Scan for the cell matching the given text and deliver its (x, y) coordinate at center. 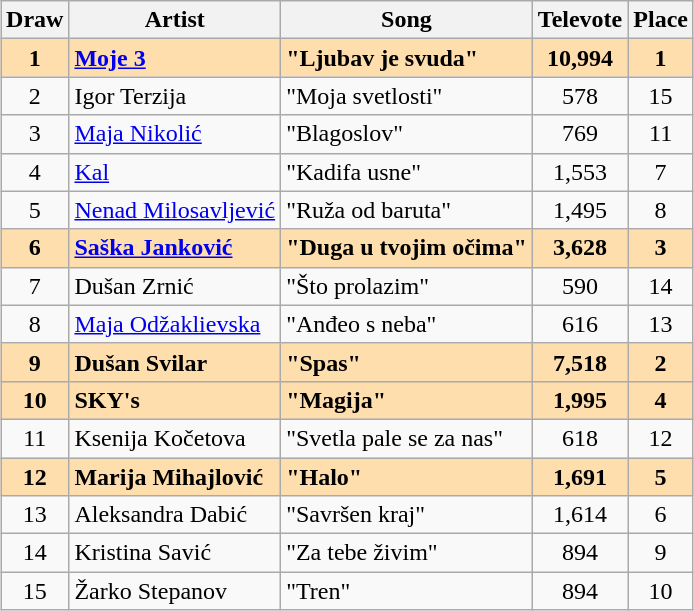
Žarko Stepanov (175, 591)
1,495 (580, 210)
"Ruža od baruta" (407, 210)
"Blagoslov" (407, 134)
Draw (35, 20)
Moje 3 (175, 58)
769 (580, 134)
"Kadifa usne" (407, 172)
Dušan Svilar (175, 362)
"Moja svetlosti" (407, 96)
Place (661, 20)
Maja Odžaklievska (175, 324)
1,614 (580, 515)
1,553 (580, 172)
SKY's (175, 400)
Nenad Milosavljević (175, 210)
"Magija" (407, 400)
"Svetla pale se za nas" (407, 438)
Song (407, 20)
Igor Terzija (175, 96)
"Tren" (407, 591)
"Za tebe živim" (407, 553)
1,995 (580, 400)
618 (580, 438)
"Što prolazim" (407, 286)
Dušan Zrnić (175, 286)
"Halo" (407, 477)
10,994 (580, 58)
"Ljubav je svuda" (407, 58)
"Anđeo s neba" (407, 324)
"Savršen kraj" (407, 515)
1,691 (580, 477)
578 (580, 96)
Marija Mihajlović (175, 477)
Ksenija Kočetova (175, 438)
590 (580, 286)
Saška Janković (175, 248)
"Spas" (407, 362)
7,518 (580, 362)
Kal (175, 172)
Artist (175, 20)
"Duga u tvojim očima" (407, 248)
3,628 (580, 248)
Maja Nikolić (175, 134)
Aleksandra Dabić (175, 515)
Televote (580, 20)
616 (580, 324)
Kristina Savić (175, 553)
